From the cell containing the given text, extract its center point as [X, Y] coordinate. 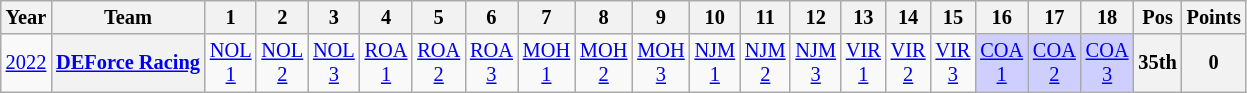
5 [438, 17]
COA3 [1108, 63]
DEForce Racing [128, 63]
14 [908, 17]
18 [1108, 17]
ROA2 [438, 63]
17 [1054, 17]
MOH1 [546, 63]
7 [546, 17]
Points [1214, 17]
11 [765, 17]
9 [660, 17]
MOH3 [660, 63]
3 [334, 17]
NOL3 [334, 63]
16 [1002, 17]
COA2 [1054, 63]
NOL2 [282, 63]
15 [954, 17]
ROA1 [386, 63]
NJM2 [765, 63]
NJM1 [715, 63]
Team [128, 17]
NOL1 [231, 63]
COA1 [1002, 63]
8 [604, 17]
MOH2 [604, 63]
2022 [26, 63]
0 [1214, 63]
35th [1157, 63]
VIR2 [908, 63]
Year [26, 17]
1 [231, 17]
4 [386, 17]
VIR1 [864, 63]
10 [715, 17]
VIR3 [954, 63]
Pos [1157, 17]
13 [864, 17]
NJM3 [815, 63]
2 [282, 17]
ROA3 [492, 63]
12 [815, 17]
6 [492, 17]
